Capture the cell that displays the provided text and extract its (x, y) central coordinate. 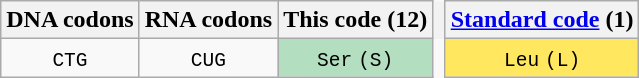
Standard code (1) (542, 20)
Leu (L) (542, 58)
DNA codons (70, 20)
Ser (S) (356, 58)
CUG (208, 58)
This code (12) (356, 20)
CTG (70, 58)
RNA codons (208, 20)
